Search for the cell housing the specified text and yield its (X, Y) center coordinate. 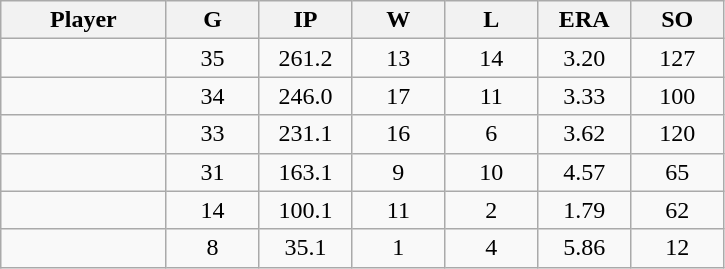
6 (492, 134)
4 (492, 248)
9 (398, 172)
G (212, 20)
2 (492, 210)
35 (212, 58)
62 (678, 210)
34 (212, 96)
3.20 (584, 58)
65 (678, 172)
W (398, 20)
120 (678, 134)
12 (678, 248)
3.33 (584, 96)
100.1 (306, 210)
261.2 (306, 58)
1.79 (584, 210)
ERA (584, 20)
35.1 (306, 248)
231.1 (306, 134)
3.62 (584, 134)
16 (398, 134)
1 (398, 248)
127 (678, 58)
IP (306, 20)
163.1 (306, 172)
246.0 (306, 96)
13 (398, 58)
31 (212, 172)
SO (678, 20)
10 (492, 172)
8 (212, 248)
Player (84, 20)
100 (678, 96)
L (492, 20)
4.57 (584, 172)
33 (212, 134)
5.86 (584, 248)
17 (398, 96)
